Return the [X, Y] coordinate for the center point of the cell that contains the specified text.  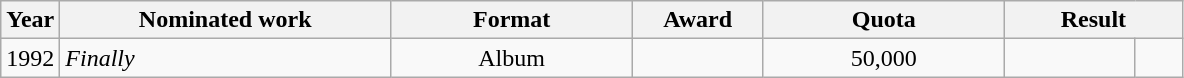
Album [512, 58]
Award [698, 20]
Result [1094, 20]
1992 [30, 58]
Finally [226, 58]
50,000 [884, 58]
Nominated work [226, 20]
Format [512, 20]
Quota [884, 20]
Year [30, 20]
